Provide the [x, y] coordinate of the cell's center where the given text is located.  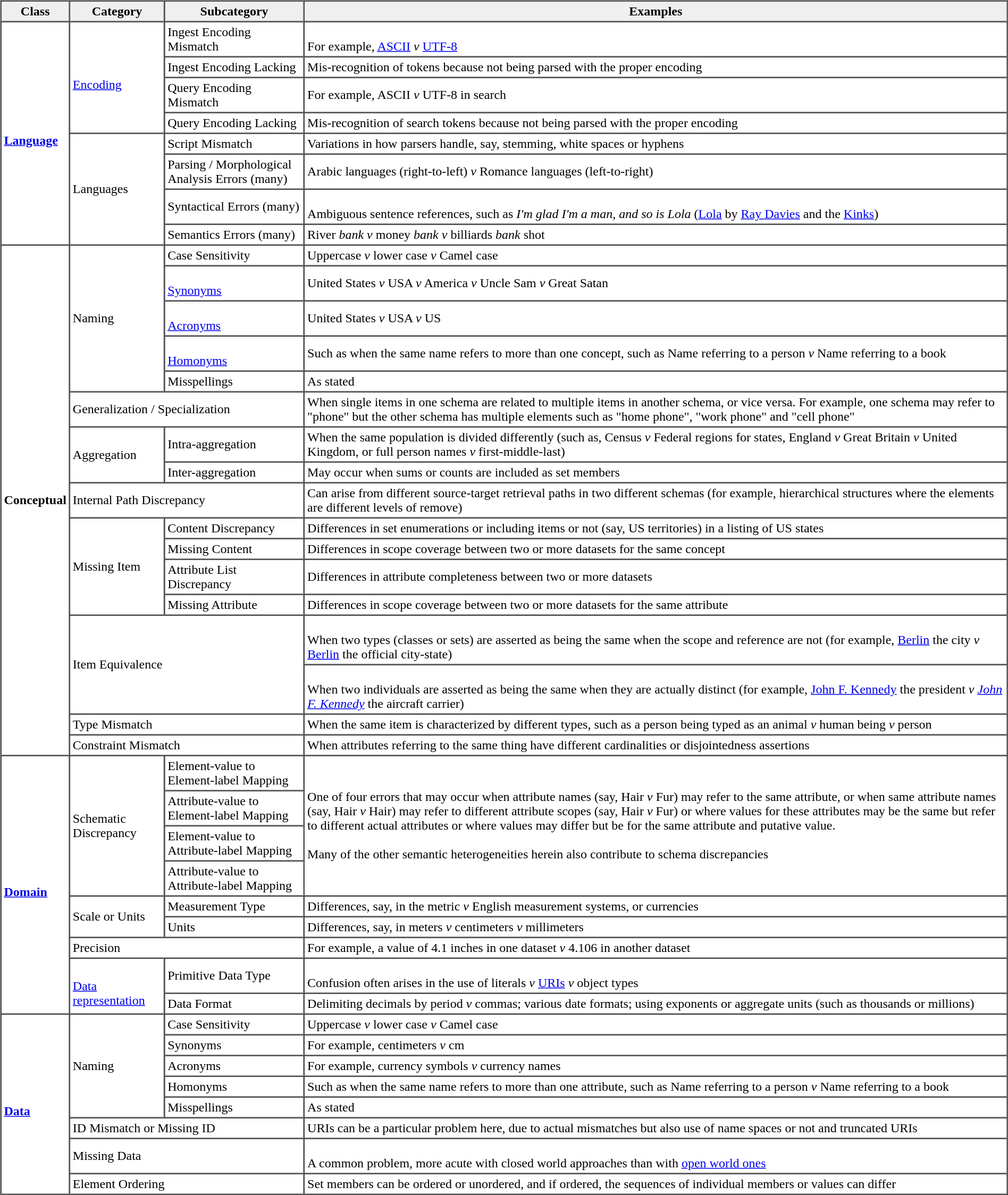
Set members can be ordered or unordered, and if ordered, the sequences of individual members or values can differ [656, 1184]
May occur when sums or counts are included as set members [656, 472]
Differences in scope coverage between two or more datasets for the same attribute [656, 605]
Units [234, 927]
Data [35, 1104]
Element Ordering [187, 1184]
Ingest Encoding Mismatch [234, 39]
Primitive Data Type [234, 976]
Intra-aggregation [234, 444]
For example, ASCII v UTF-8 in search [656, 95]
Generalization / Specialization [187, 409]
Attribute-value to Attribute-label Mapping [234, 878]
Missing Data [187, 1156]
For example, currency symbols v currency names [656, 1066]
URIs can be a particular problem here, due to actual mismatches but also use of name spaces or not and truncated URIs [656, 1129]
Encoding [117, 77]
Schematic Discrepancy [117, 825]
Mis-recognition of search tokens because not being parsed with the proper encoding [656, 123]
Query Encoding Mismatch [234, 95]
Type Mismatch [187, 724]
For example, a value of 4.1 inches in one dataset v 4.106 in another dataset [656, 948]
A common problem, more acute with closed world approaches than with open world ones [656, 1156]
Element-value to Element-label Mapping [234, 773]
Differences in set enumerations or including items or not (say, US territories) in a listing of US states [656, 529]
For example, centimeters v cm [656, 1046]
Differences, say, in meters v centimeters v millimeters [656, 927]
Inter-aggregation [234, 472]
Language [35, 133]
Class [35, 12]
Such as when the same name refers to more than one concept, such as Name referring to a person v Name referring to a book [656, 354]
Languages [117, 189]
Domain [35, 884]
Conceptual [35, 500]
Confusion often arises in the use of literals v URIs v object types [656, 976]
Missing Item [117, 567]
Examples [656, 12]
Attribute-value to Element-label Mapping [234, 808]
Differences in scope coverage between two or more datasets for the same concept [656, 549]
United States v USA v US [656, 319]
Attribute List Discrepancy [234, 577]
Internal Path Discrepancy [187, 500]
Element-value to Attribute-label Mapping [234, 843]
Differences, say, in the metric v English measurement systems, or currencies [656, 906]
Script Mismatch [234, 144]
Scale or Units [117, 916]
Precision [187, 948]
Semantics Errors (many) [234, 235]
Mis-recognition of tokens because not being parsed with the proper encoding [656, 67]
Constraint Mismatch [187, 746]
Query Encoding Lacking [234, 123]
ID Mismatch or Missing ID [187, 1129]
Item Equivalence [187, 664]
Missing Attribute [234, 605]
When attributes referring to the same thing have different cardinalities or disjointedness assertions [656, 746]
When the same item is characterized by different types, such as a person being typed as an animal v human being v person [656, 724]
Missing Content [234, 549]
Syntactical Errors (many) [234, 207]
River bank v money bank v billiards bank shot [656, 235]
Aggregation [117, 454]
Data representation [117, 986]
Such as when the same name refers to more than one attribute, such as Name referring to a person v Name referring to a book [656, 1087]
United States v USA v America v Uncle Sam v Great Satan [656, 283]
Differences in attribute completeness between two or more datasets [656, 577]
Data Format [234, 1004]
Ingest Encoding Lacking [234, 67]
Subcategory [234, 12]
Content Discrepancy [234, 529]
Category [117, 12]
Variations in how parsers handle, say, stemming, white spaces or hyphens [656, 144]
Measurement Type [234, 906]
Parsing / Morphological Analysis Errors (many) [234, 172]
For example, ASCII v UTF-8 [656, 39]
Ambiguous sentence references, such as I'm glad I'm a man, and so is Lola (Lola by Ray Davies and the Kinks) [656, 207]
Arabic languages (right-to-left) v Romance languages (left-to-right) [656, 172]
Delimiting decimals by period v commas; various date formats; using exponents or aggregate units (such as thousands or millions) [656, 1004]
